Return (x, y) of the center of cell containing provided text 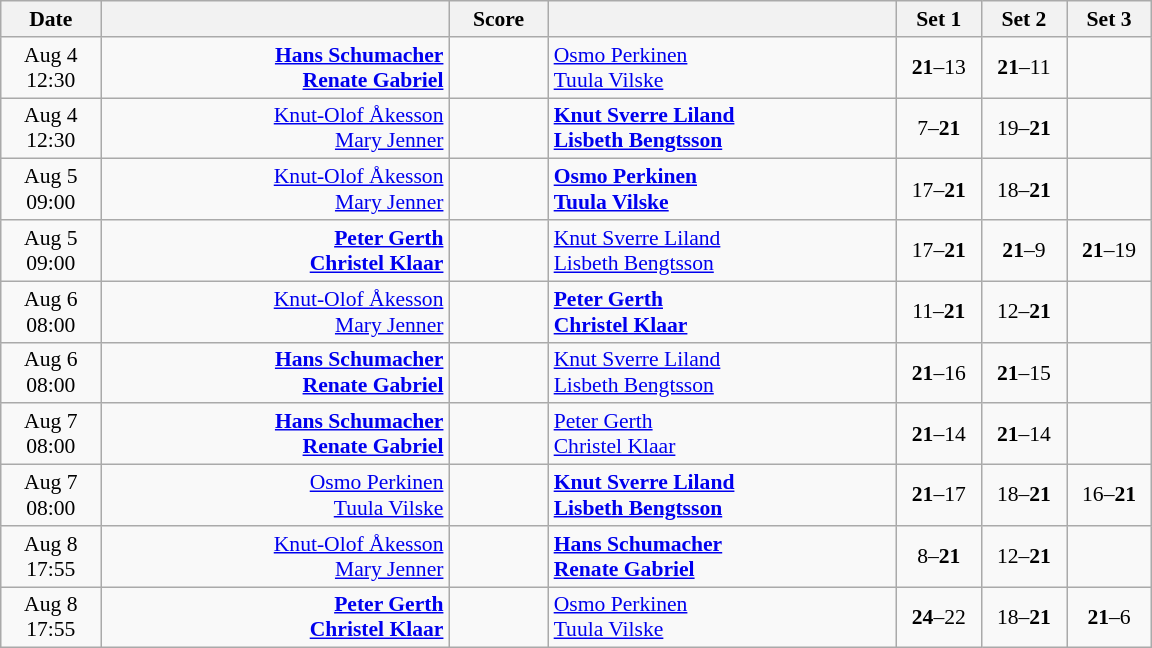
21–13 (938, 68)
Date (51, 19)
Set 1 (938, 19)
21–15 (1024, 372)
8–21 (938, 556)
21–6 (1108, 618)
7–21 (938, 128)
24–22 (938, 618)
21–9 (1024, 250)
Set 3 (1108, 19)
21–11 (1024, 68)
11–21 (938, 312)
16–21 (1108, 496)
21–17 (938, 496)
21–19 (1108, 250)
19–21 (1024, 128)
Set 2 (1024, 19)
Score (498, 19)
21–16 (938, 372)
